From the cell containing the given text, extract its center point as [X, Y] coordinate. 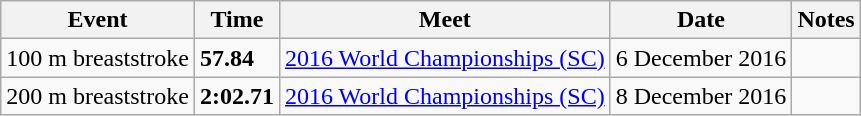
Notes [826, 20]
6 December 2016 [701, 58]
Event [98, 20]
Date [701, 20]
200 m breaststroke [98, 96]
100 m breaststroke [98, 58]
2:02.71 [236, 96]
Time [236, 20]
Meet [444, 20]
57.84 [236, 58]
8 December 2016 [701, 96]
